Detect which cell encompasses the target text, then output its (X, Y) center coordinate. 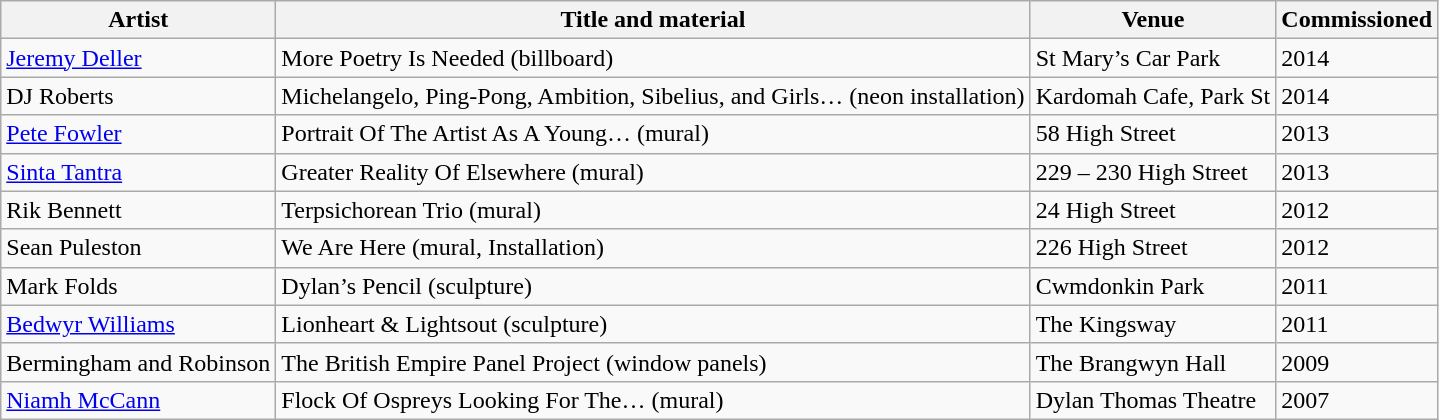
24 High Street (1153, 210)
226 High Street (1153, 248)
229 – 230 High Street (1153, 172)
Bermingham and Robinson (138, 362)
Kardomah Cafe, Park St (1153, 96)
Portrait Of The Artist As A Young… (mural) (653, 134)
Lionheart & Lightsout (sculpture) (653, 324)
Niamh McCann (138, 400)
Terpsichorean Trio (mural) (653, 210)
Michelangelo, Ping-Pong, Ambition, Sibelius, and Girls… (neon installation) (653, 96)
Title and material (653, 20)
58 High Street (1153, 134)
Rik Bennett (138, 210)
2007 (1357, 400)
Cwmdonkin Park (1153, 286)
Greater Reality Of Elsewhere (mural) (653, 172)
More Poetry Is Needed (billboard) (653, 58)
Sinta Tantra (138, 172)
The British Empire Panel Project (window panels) (653, 362)
St Mary’s Car Park (1153, 58)
Commissioned (1357, 20)
We Are Here (mural, Installation) (653, 248)
Dylan’s Pencil (sculpture) (653, 286)
DJ Roberts (138, 96)
2009 (1357, 362)
Artist (138, 20)
Jeremy Deller (138, 58)
The Brangwyn Hall (1153, 362)
Pete Fowler (138, 134)
Dylan Thomas Theatre (1153, 400)
Flock Of Ospreys Looking For The… (mural) (653, 400)
Sean Puleston (138, 248)
Bedwyr Williams (138, 324)
The Kingsway (1153, 324)
Venue (1153, 20)
Mark Folds (138, 286)
